From the cell containing the given text, extract its center point as (x, y) coordinate. 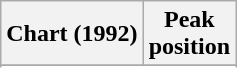
Chart (1992) (72, 34)
Peakposition (189, 34)
